Pinpoint the cell where the given text exists, returning its [X, Y] midpoint coordinate. 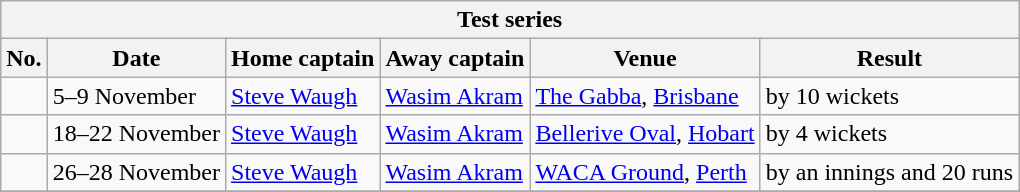
5–9 November [136, 96]
26–28 November [136, 172]
by an innings and 20 runs [889, 172]
18–22 November [136, 134]
Date [136, 58]
Bellerive Oval, Hobart [645, 134]
Test series [510, 20]
WACA Ground, Perth [645, 172]
The Gabba, Brisbane [645, 96]
Venue [645, 58]
Home captain [303, 58]
by 4 wickets [889, 134]
Away captain [455, 58]
by 10 wickets [889, 96]
No. [24, 58]
Result [889, 58]
